Return the (x, y) coordinate for the center point of the cell that contains the specified text.  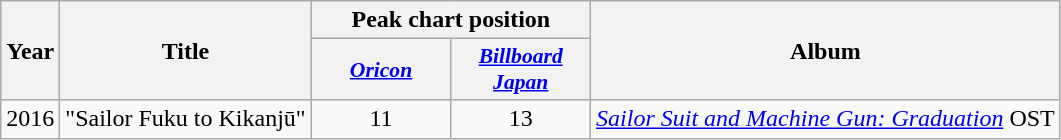
Album (826, 50)
11 (381, 119)
13 (521, 119)
Oricon (381, 70)
Sailor Suit and Machine Gun: Graduation OST (826, 119)
2016 (30, 119)
Year (30, 50)
Billboard Japan (521, 70)
Peak chart position (450, 20)
"Sailor Fuku to Kikanjū" (186, 119)
Title (186, 50)
